Pinpoint the cell where the given text exists, returning its (x, y) midpoint coordinate. 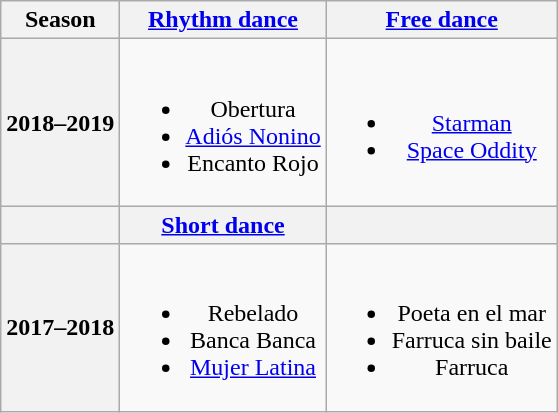
Rebelado Banca Banca Mujer Latina (223, 328)
Poeta en el mar Farruca sin baile Farruca (442, 328)
2018–2019 (60, 122)
Free dance (442, 20)
Season (60, 20)
2017–2018 (60, 328)
Rhythm dance (223, 20)
OberturaAdiós Nonino Encanto Rojo (223, 122)
Starman Space Oddity (442, 122)
Short dance (223, 225)
